Detect which cell encompasses the target text, then output its [x, y] center coordinate. 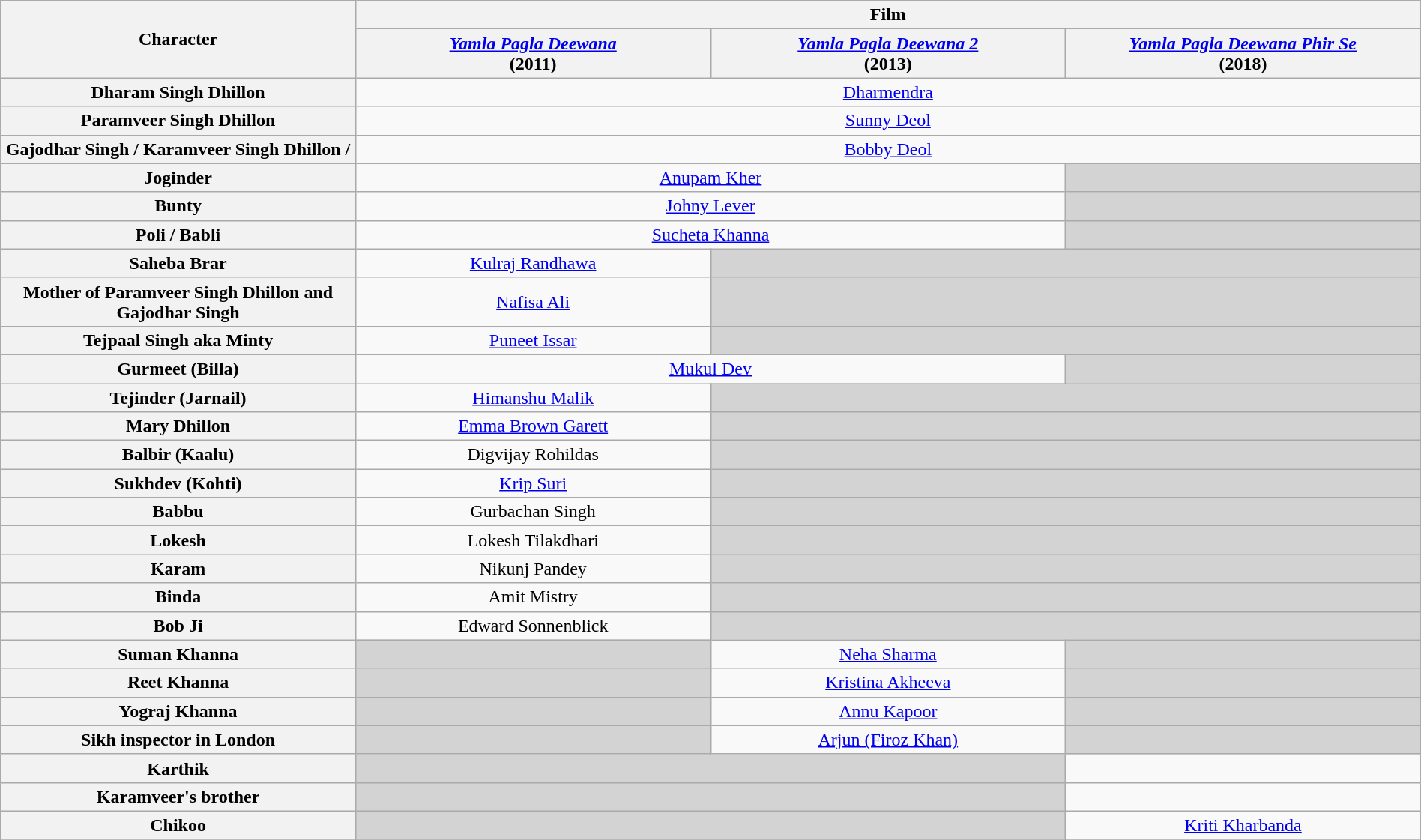
Dharmendra [887, 92]
Edward Sonnenblick [533, 626]
Suman Khanna [178, 654]
Himanshu Malik [533, 398]
Sunny Deol [887, 121]
Amit Mistry [533, 597]
Karamveer's brother [178, 797]
Nikunj Pandey [533, 569]
Chikoo [178, 825]
Dharam Singh Dhillon [178, 92]
Johny Lever [710, 206]
Gajodhar Singh / Karamveer Singh Dhillon / [178, 149]
Krip Suri [533, 483]
Kulraj Randhawa [533, 263]
Nafisa Ali [533, 301]
Neha Sharma [888, 654]
Yograj Khanna [178, 711]
Sukhdev (Kohti) [178, 483]
Arjun (Firoz Khan) [888, 740]
Bunty [178, 206]
Sikh inspector in London [178, 740]
Kristina Akheeva [888, 683]
Mother of Paramveer Singh Dhillon and Gajodhar Singh [178, 301]
Yamla Pagla Deewana Phir Se(2018) [1243, 54]
Binda [178, 597]
Kriti Kharbanda [1243, 825]
Tejpaal Singh aka Minty [178, 340]
Reet Khanna [178, 683]
Digvijay Rohildas [533, 455]
Lokesh Tilakdhari [533, 540]
Film [887, 15]
Puneet Issar [533, 340]
Karthik [178, 768]
Karam [178, 569]
Emma Brown Garett [533, 426]
Paramveer Singh Dhillon [178, 121]
Mary Dhillon [178, 426]
Lokesh [178, 540]
Gurbachan Singh [533, 512]
Balbir (Kaalu) [178, 455]
Annu Kapoor [888, 711]
Poli / Babli [178, 235]
Babbu [178, 512]
Tejinder (Jarnail) [178, 398]
Mukul Dev [710, 369]
Bobby Deol [887, 149]
Yamla Pagla Deewana 2 (2013) [888, 54]
Joginder [178, 178]
Yamla Pagla Deewana (2011) [533, 54]
Sucheta Khanna [710, 235]
Gurmeet (Billa) [178, 369]
Anupam Kher [710, 178]
Saheba Brar [178, 263]
Bob Ji [178, 626]
Character [178, 39]
